From the cell containing the given text, extract its center point as [x, y] coordinate. 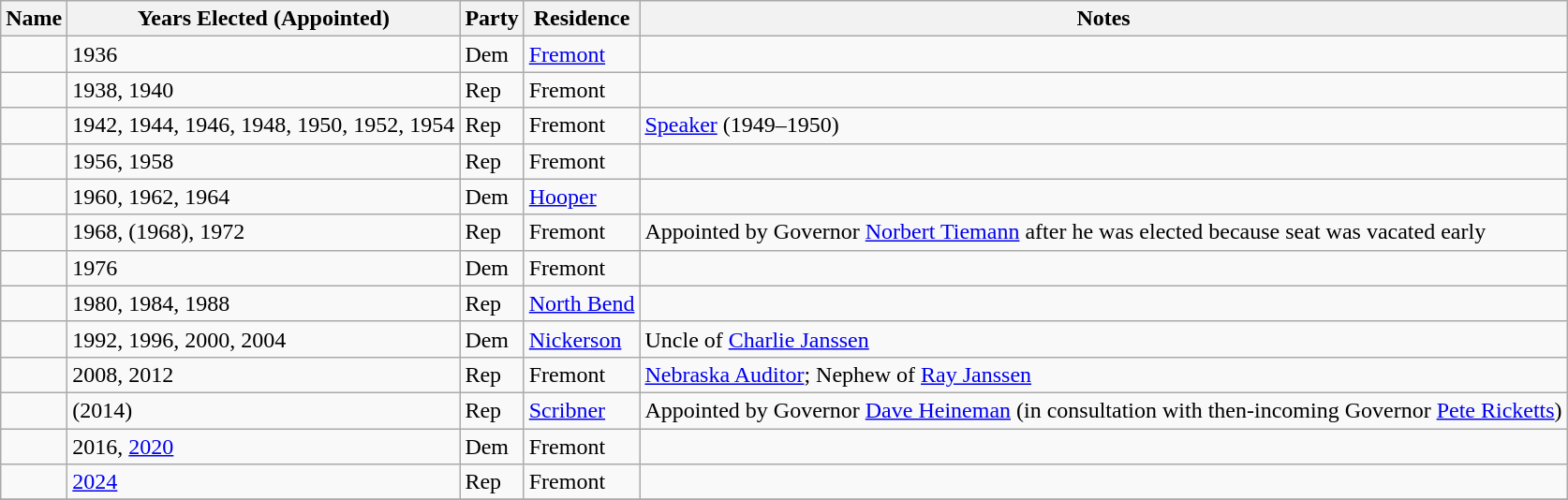
Name [34, 19]
1942, 1944, 1946, 1948, 1950, 1952, 1954 [264, 125]
Appointed by Governor Norbert Tiemann after he was elected because seat was vacated early [1103, 232]
Appointed by Governor Dave Heineman (in consultation with then-incoming Governor Pete Ricketts) [1103, 410]
Party [492, 19]
1936 [264, 54]
Notes [1103, 19]
Nickerson [582, 339]
1992, 1996, 2000, 2004 [264, 339]
North Bend [582, 303]
2024 [264, 482]
1938, 1940 [264, 90]
2008, 2012 [264, 375]
Speaker (1949–1950) [1103, 125]
(2014) [264, 410]
1968, (1968), 1972 [264, 232]
Years Elected (Appointed) [264, 19]
2016, 2020 [264, 447]
Residence [582, 19]
1960, 1962, 1964 [264, 197]
1976 [264, 268]
Hooper [582, 197]
1980, 1984, 1988 [264, 303]
Scribner [582, 410]
Nebraska Auditor; Nephew of Ray Janssen [1103, 375]
1956, 1958 [264, 161]
Uncle of Charlie Janssen [1103, 339]
